Provide the (X, Y) coordinate of the cell's center where the given text is located.  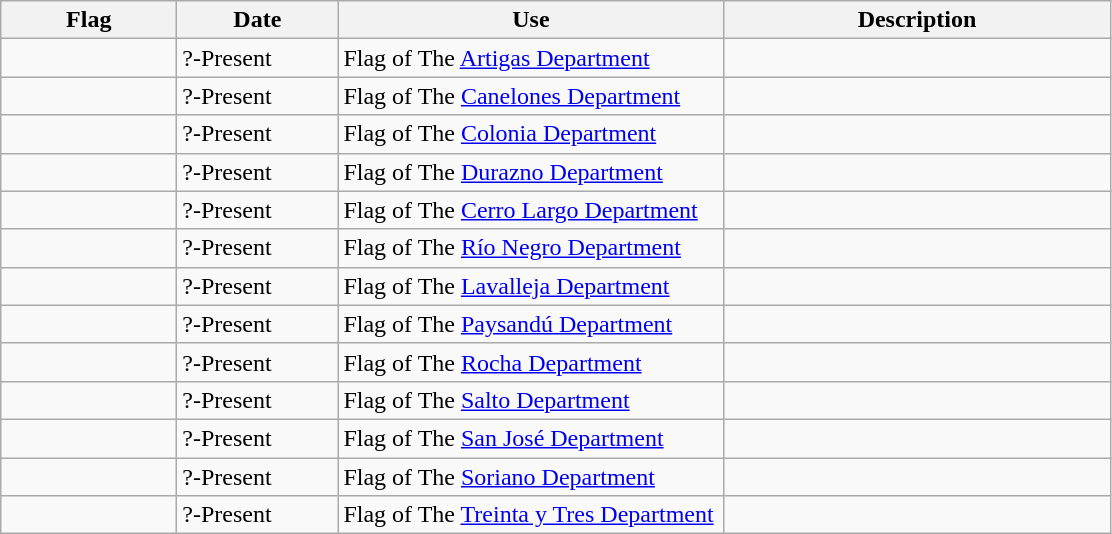
Flag of The Cerro Largo Department (531, 210)
Flag of The Salto Department (531, 400)
Flag of The Paysandú Department (531, 324)
Flag of The Rocha Department (531, 362)
Flag of The Treinta y Tres Department (531, 515)
Flag of The Colonia Department (531, 134)
Flag of The Soriano Department (531, 477)
Flag of The Canelones Department (531, 96)
Flag (89, 20)
Description (917, 20)
Date (258, 20)
Flag of The San José Department (531, 438)
Flag of The Durazno Department (531, 172)
Use (531, 20)
Flag of The Artigas Department (531, 58)
Flag of The Lavalleja Department (531, 286)
Flag of The Río Negro Department (531, 248)
